Scan for the cell matching the given text and deliver its (X, Y) coordinate at center. 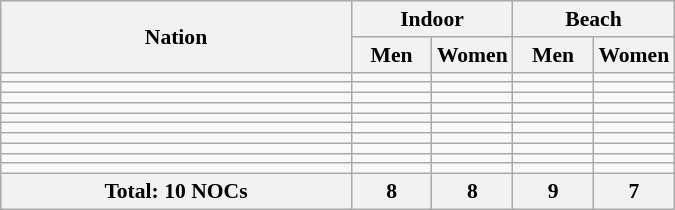
Indoor (432, 19)
Nation (176, 36)
Beach (594, 19)
Total: 10 NOCs (176, 192)
9 (554, 192)
7 (634, 192)
